Output the (x, y) coordinate of the center of the cell containing the given text.  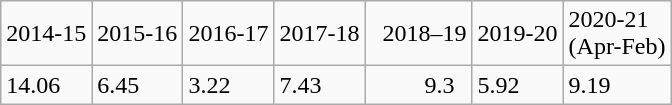
9.19 (617, 85)
5.92 (518, 85)
3.22 (228, 85)
2014-15 (46, 34)
2015-16 (138, 34)
6.45 (138, 85)
7.43 (320, 85)
2020-21(Apr-Feb) (617, 34)
2019-20 (518, 34)
2018–19 (418, 34)
14.06 (46, 85)
2017-18 (320, 34)
9.3 (418, 85)
2016-17 (228, 34)
